Scan for the cell matching the given text and deliver its [X, Y] coordinate at center. 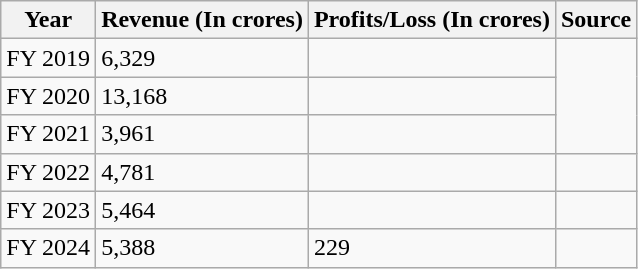
FY 2024 [48, 248]
FY 2022 [48, 172]
5,388 [202, 248]
FY 2020 [48, 96]
4,781 [202, 172]
3,961 [202, 134]
6,329 [202, 58]
FY 2023 [48, 210]
13,168 [202, 96]
FY 2021 [48, 134]
Year [48, 20]
229 [432, 248]
FY 2019 [48, 58]
Source [596, 20]
5,464 [202, 210]
Revenue (In crores) [202, 20]
Profits/Loss (In crores) [432, 20]
